Search for the cell housing the specified text and yield its [x, y] center coordinate. 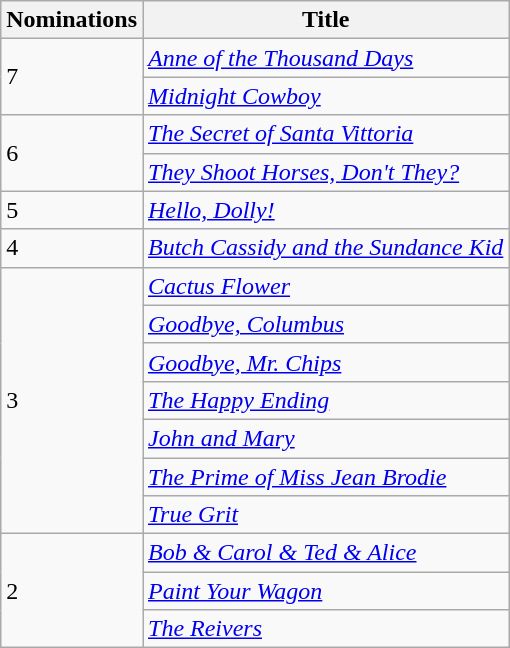
True Grit [325, 515]
6 [72, 153]
The Reivers [325, 629]
Goodbye, Mr. Chips [325, 362]
Hello, Dolly! [325, 210]
The Happy Ending [325, 400]
2 [72, 591]
Paint Your Wagon [325, 591]
3 [72, 400]
Bob & Carol & Ted & Alice [325, 553]
7 [72, 77]
Cactus Flower [325, 286]
Title [325, 20]
5 [72, 210]
4 [72, 248]
Nominations [72, 20]
The Prime of Miss Jean Brodie [325, 477]
John and Mary [325, 438]
The Secret of Santa Vittoria [325, 134]
They Shoot Horses, Don't They? [325, 172]
Midnight Cowboy [325, 96]
Goodbye, Columbus [325, 324]
Anne of the Thousand Days [325, 58]
Butch Cassidy and the Sundance Kid [325, 248]
